Pinpoint the cell where the given text exists, returning its [X, Y] midpoint coordinate. 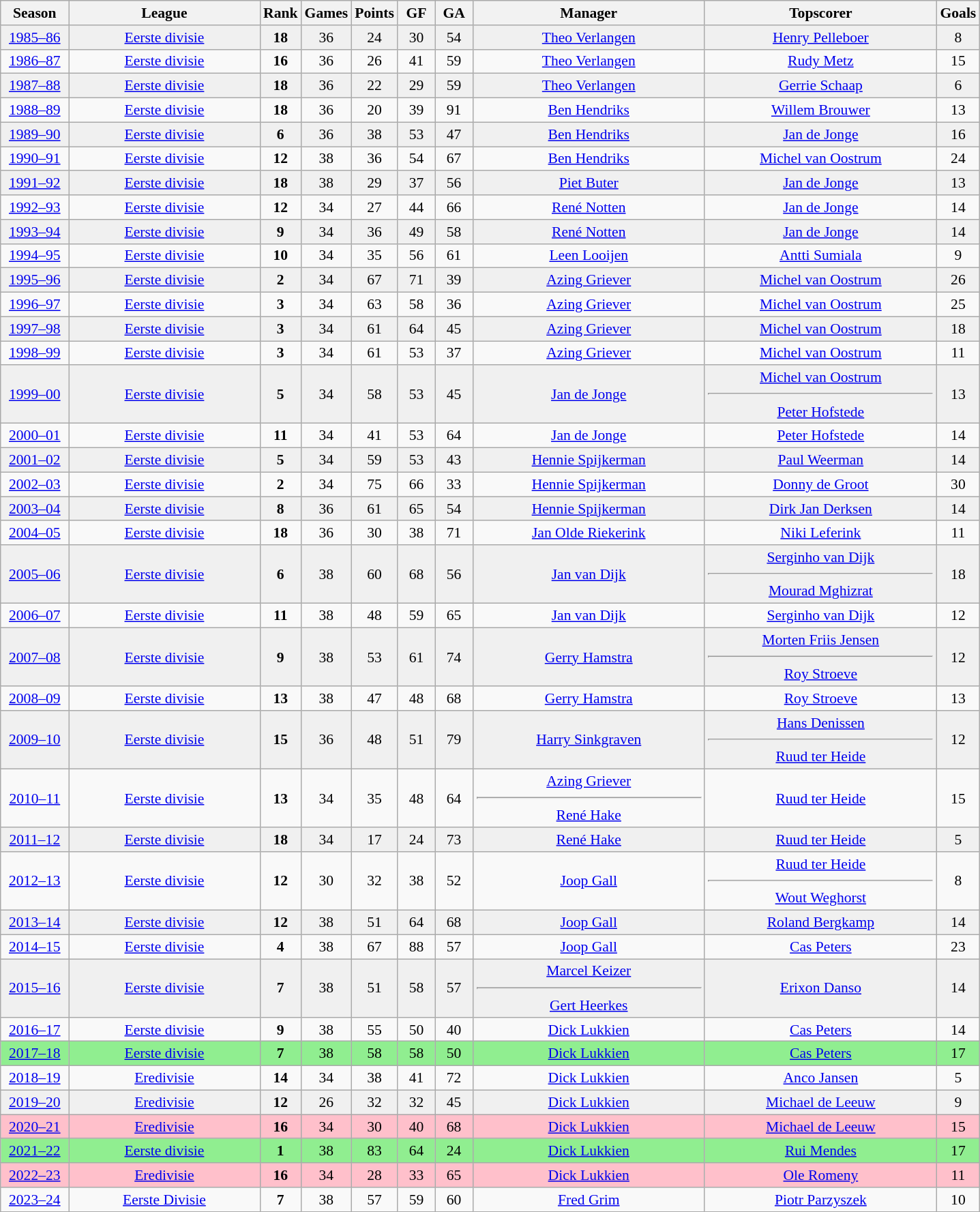
2022–23 [35, 1175]
Serginho van Dijk Mourad Mghizrat [820, 574]
2011–12 [35, 840]
René Hake [589, 840]
Henry Pelleboer [820, 38]
1994–95 [35, 256]
1991–92 [35, 183]
2001–02 [35, 460]
20 [374, 110]
2000–01 [35, 436]
2007–08 [35, 657]
1996–97 [35, 305]
2018–19 [35, 1078]
Jan Olde Riekerink [589, 533]
Peter Hofstede [820, 436]
Ruud ter Heide Wout Weghorst [820, 881]
2010–11 [35, 799]
Piet Buter [589, 183]
1993–94 [35, 232]
Antti Sumiala [820, 256]
1997–98 [35, 329]
1988–89 [35, 110]
2015–16 [35, 988]
4 [281, 947]
1995–96 [35, 280]
2003–04 [35, 509]
Fred Grim [589, 1200]
Azing Griever René Hake [589, 799]
GF [416, 13]
Erixon Danso [820, 988]
74 [454, 657]
75 [374, 484]
Michel van Oostrum Peter Hofstede [820, 395]
28 [374, 1175]
63 [374, 305]
Roland Bergkamp [820, 923]
2020–21 [35, 1127]
Leen Looijen [589, 256]
1987–88 [35, 86]
Willem Brouwer [820, 110]
2009–10 [35, 740]
73 [454, 840]
83 [374, 1151]
Season [35, 13]
2014–15 [35, 947]
Donny de Groot [820, 484]
2023–24 [35, 1200]
2012–13 [35, 881]
2002–03 [35, 484]
Niki Leferink [820, 533]
Eerste Divisie [164, 1200]
Morten Friis Jensen Roy Stroeve [820, 657]
1989–90 [35, 134]
52 [454, 881]
Piotr Parzyszek [820, 1200]
2019–20 [35, 1102]
Roy Stroeve [820, 698]
Marcel Keizer Gert Heerkes [589, 988]
2008–09 [35, 698]
79 [454, 740]
Paul Weerman [820, 460]
49 [416, 232]
1985–86 [35, 38]
2013–14 [35, 923]
Points [374, 13]
25 [957, 305]
GA [454, 13]
League [164, 13]
1998–99 [35, 353]
Goals [957, 13]
Manager [589, 13]
1999–00 [35, 395]
Anco Jansen [820, 1078]
2017–18 [35, 1054]
2004–05 [35, 533]
Harry Sinkgraven [589, 740]
Rui Mendes [820, 1151]
1 [281, 1151]
Topscorer [820, 13]
88 [416, 947]
Hans Denissen Ruud ter Heide [820, 740]
1990–91 [35, 159]
43 [454, 460]
Games [327, 13]
1992–93 [35, 207]
2021–22 [35, 1151]
Serginho van Dijk [820, 616]
22 [374, 86]
2016–17 [35, 1030]
Gerrie Schaap [820, 86]
Dirk Jan Derksen [820, 509]
91 [454, 110]
2005–06 [35, 574]
55 [374, 1030]
1986–87 [35, 61]
44 [416, 207]
2006–07 [35, 616]
Rank [281, 13]
Ole Romeny [820, 1175]
Rudy Metz [820, 61]
27 [374, 207]
23 [957, 947]
72 [454, 1078]
